Extract the [X, Y] coordinate from the center of the cell holding the provided text.  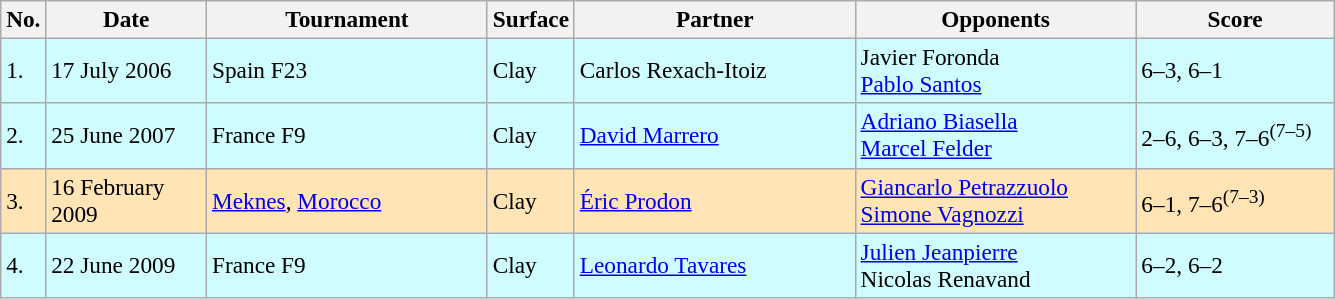
6–1, 7–6(7–3) [1235, 200]
6–3, 6–1 [1235, 70]
Adriano Biasella Marcel Felder [996, 136]
Partner [714, 19]
25 June 2007 [126, 136]
16 February 2009 [126, 200]
David Marrero [714, 136]
1. [24, 70]
Surface [530, 19]
Leonardo Tavares [714, 264]
2–6, 6–3, 7–6(7–5) [1235, 136]
Score [1235, 19]
4. [24, 264]
Carlos Rexach-Itoiz [714, 70]
3. [24, 200]
Spain F23 [348, 70]
Meknes, Morocco [348, 200]
Opponents [996, 19]
Giancarlo Petrazzuolo Simone Vagnozzi [996, 200]
6–2, 6–2 [1235, 264]
Date [126, 19]
Tournament [348, 19]
22 June 2009 [126, 264]
17 July 2006 [126, 70]
Julien Jeanpierre Nicolas Renavand [996, 264]
Éric Prodon [714, 200]
No. [24, 19]
Javier Foronda Pablo Santos [996, 70]
2. [24, 136]
